Output the [X, Y] coordinate of the center of the cell containing the given text.  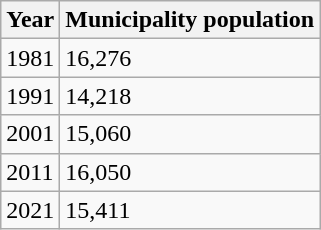
16,276 [190, 58]
2021 [30, 210]
15,060 [190, 134]
16,050 [190, 172]
2001 [30, 134]
15,411 [190, 210]
2011 [30, 172]
1981 [30, 58]
1991 [30, 96]
Municipality population [190, 20]
14,218 [190, 96]
Year [30, 20]
